Return [x, y] of the center of cell containing provided text 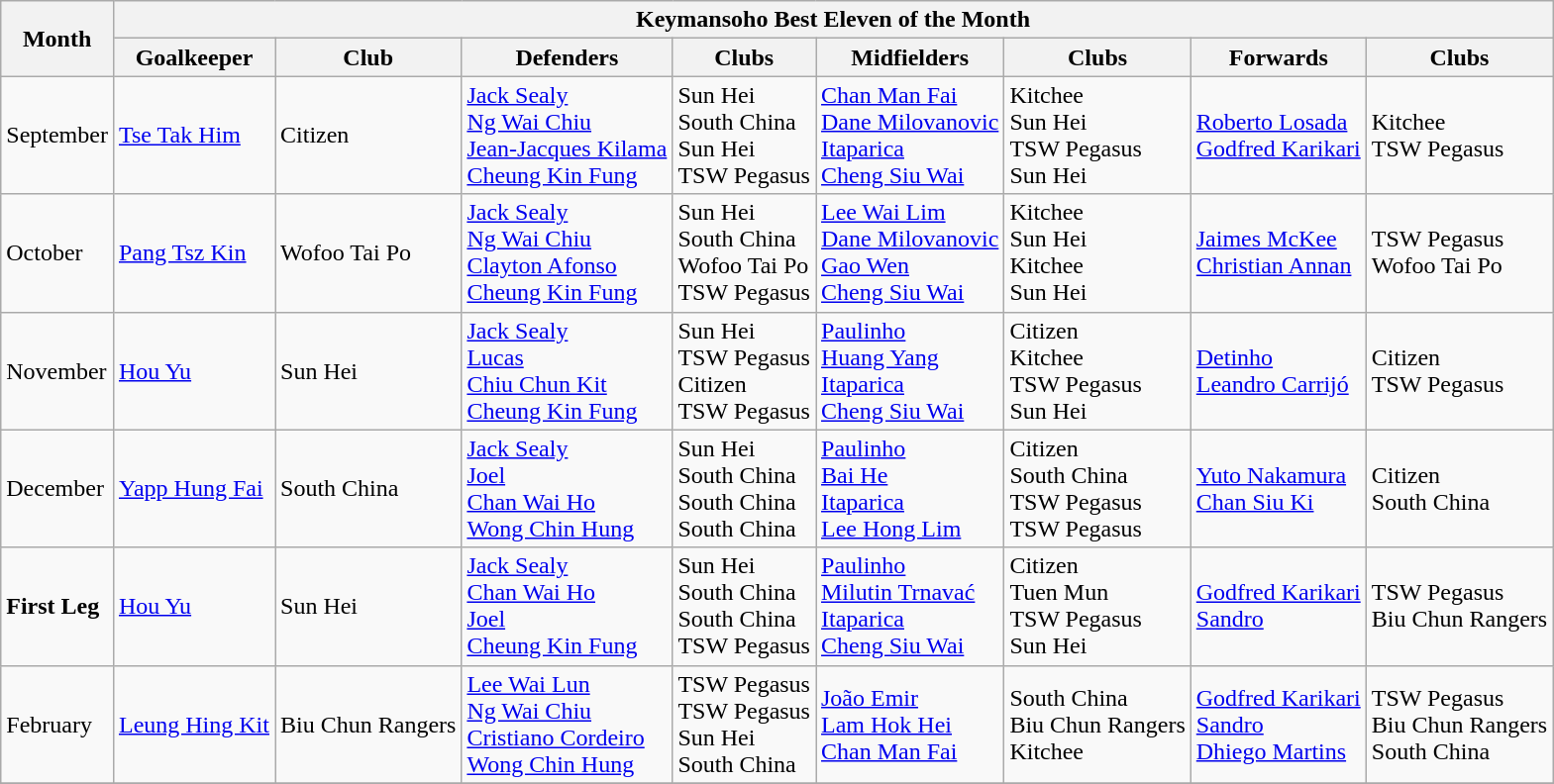
Midfielders [910, 57]
PaulinhoMilutin TrnavaćItaparicaCheng Siu Wai [910, 606]
February [57, 725]
Jack SealyJoelChan Wai HoWong Chin Hung [567, 489]
Month [57, 39]
Sun HeiSouth ChinaSouth ChinaSouth China [745, 489]
PaulinhoHuang YangItaparicaCheng Siu Wai [910, 370]
Chan Man FaiDane MilovanovicItaparicaCheng Siu Wai [910, 135]
Defenders [567, 57]
KitcheeSun HeiTSW PegasusSun Hei [1097, 135]
DetinhoLeandro Carrijó [1278, 370]
CitizenSouth China [1459, 489]
Jaimes McKeeChristian Annan [1278, 253]
Yuto NakamuraChan Siu Ki [1278, 489]
CitizenTSW Pegasus [1459, 370]
Wofoo Tai Po [368, 253]
Pang Tsz Kin [194, 253]
Goalkeeper [194, 57]
Lee Wai LimDane MilovanovicGao WenCheng Siu Wai [910, 253]
Jack SealyLucasChiu Chun KitCheung Kin Fung [567, 370]
September [57, 135]
KitcheeTSW Pegasus [1459, 135]
Sun HeiSouth ChinaWofoo Tai PoTSW Pegasus [745, 253]
João EmirLam Hok HeiChan Man Fai [910, 725]
Tse Tak Him [194, 135]
First Leg [57, 606]
Sun HeiSouth ChinaSouth ChinaTSW Pegasus [745, 606]
Yapp Hung Fai [194, 489]
CitizenSouth ChinaTSW PegasusTSW Pegasus [1097, 489]
TSW PegasusBiu Chun Rangers [1459, 606]
Citizen [368, 135]
October [57, 253]
TSW PegasusTSW PegasusSun HeiSouth China [745, 725]
December [57, 489]
CitizenKitcheeTSW PegasusSun Hei [1097, 370]
Biu Chun Rangers [368, 725]
South China [368, 489]
Jack SealyNg Wai ChiuClayton AfonsoCheung Kin Fung [567, 253]
Jack SealyChan Wai HoJoelCheung Kin Fung [567, 606]
Lee Wai LunNg Wai ChiuCristiano CordeiroWong Chin Hung [567, 725]
November [57, 370]
PaulinhoBai HeItaparicaLee Hong Lim [910, 489]
TSW PegasusBiu Chun RangersSouth China [1459, 725]
Sun HeiTSW PegasusCitizenTSW Pegasus [745, 370]
Sun HeiSouth ChinaSun HeiTSW Pegasus [745, 135]
South ChinaBiu Chun RangersKitchee [1097, 725]
Roberto LosadaGodfred Karikari [1278, 135]
Jack SealyNg Wai ChiuJean-Jacques KilamaCheung Kin Fung [567, 135]
Leung Hing Kit [194, 725]
TSW PegasusWofoo Tai Po [1459, 253]
Keymansoho Best Eleven of the Month [832, 20]
Forwards [1278, 57]
CitizenTuen MunTSW PegasusSun Hei [1097, 606]
Godfred KarikariSandroDhiego Martins [1278, 725]
KitcheeSun HeiKitcheeSun Hei [1097, 253]
Club [368, 57]
Godfred KarikariSandro [1278, 606]
